Identify which cell holds the provided text, then report its (x, y) central coordinate. 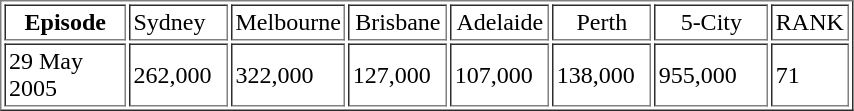
71 (810, 76)
Adelaide (500, 22)
Brisbane (398, 22)
Sydney (178, 22)
262,000 (178, 76)
5-City (711, 22)
127,000 (398, 76)
955,000 (711, 76)
322,000 (288, 76)
138,000 (602, 76)
Melbourne (288, 22)
Episode (65, 22)
107,000 (500, 76)
29 May 2005 (65, 76)
RANK (810, 22)
Perth (602, 22)
